Scan for the cell matching the given text and deliver its [x, y] coordinate at center. 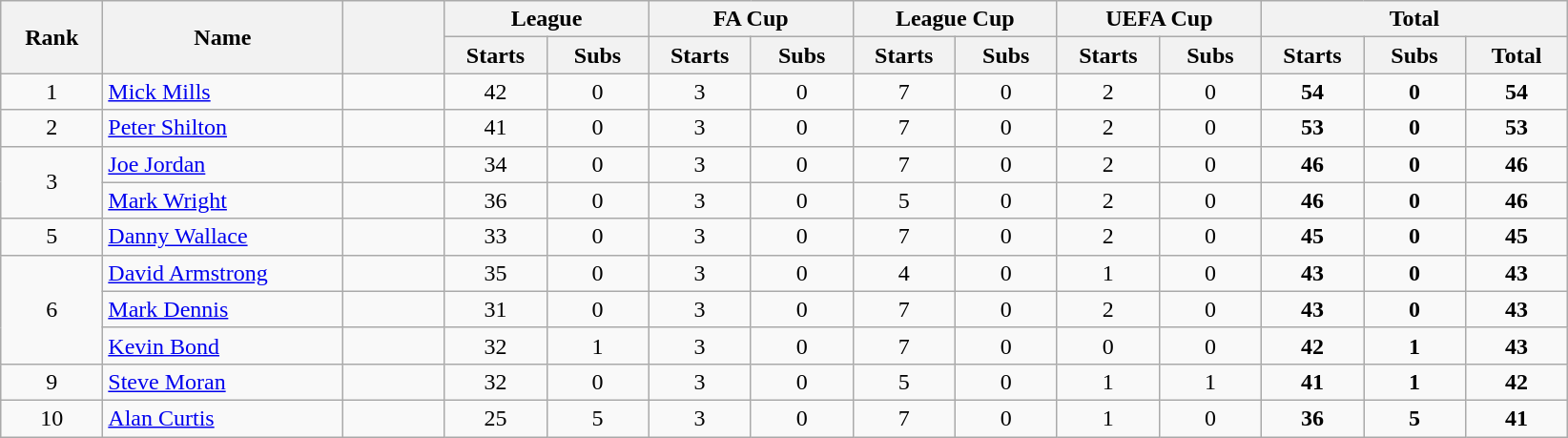
6 [52, 309]
33 [496, 237]
35 [496, 273]
Danny Wallace [223, 237]
34 [496, 164]
4 [904, 273]
UEFA Cup [1159, 19]
9 [52, 382]
League Cup [955, 19]
League [547, 19]
31 [496, 309]
FA Cup [751, 19]
Peter Shilton [223, 128]
Mark Dennis [223, 309]
Mark Wright [223, 200]
David Armstrong [223, 273]
Name [223, 37]
25 [496, 418]
Mick Mills [223, 92]
10 [52, 418]
Rank [52, 37]
Alan Curtis [223, 418]
Steve Moran [223, 382]
Kevin Bond [223, 345]
Joe Jordan [223, 164]
